Pinpoint the cell where the given text exists, returning its [x, y] midpoint coordinate. 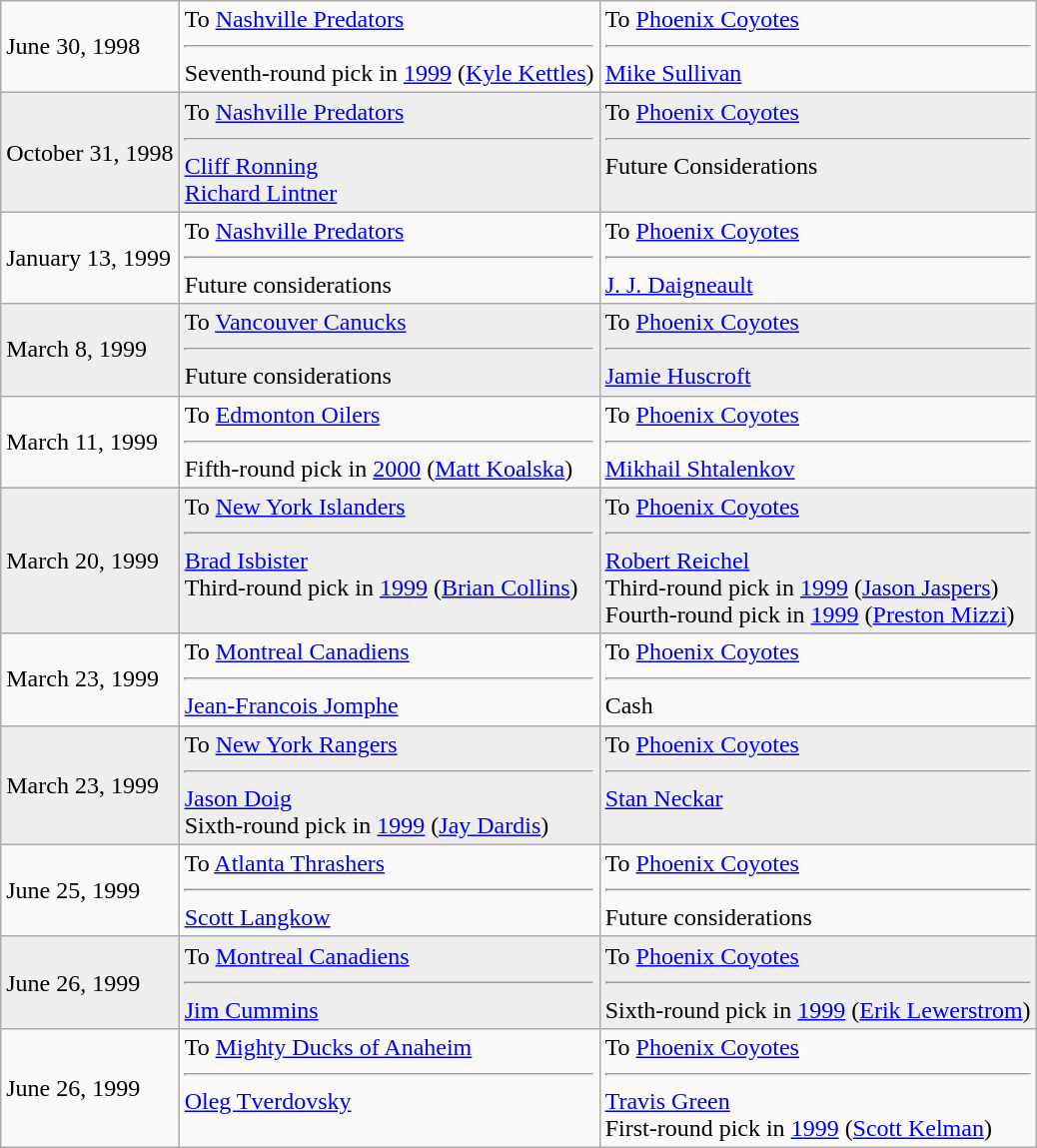
To Nashville PredatorsCliff Ronning Richard Lintner [390, 152]
To Vancouver CanucksFuture considerations [390, 350]
January 13, 1999 [90, 258]
To Phoenix CoyotesJamie Huscroft [817, 350]
To Atlanta ThrashersScott Langkow [390, 890]
To Phoenix CoyotesMikhail Shtalenkov [817, 442]
March 8, 1999 [90, 350]
To Phoenix CoyotesJ. J. Daigneault [817, 258]
June 25, 1999 [90, 890]
To New York IslandersBrad Isbister Third-round pick in 1999 (Brian Collins) [390, 561]
June 30, 1998 [90, 47]
To Phoenix CoyotesStan Neckar [817, 785]
October 31, 1998 [90, 152]
To Phoenix CoyotesTravis Green First-round pick in 1999 (Scott Kelman) [817, 1087]
To Edmonton OilersFifth-round pick in 2000 (Matt Koalska) [390, 442]
To Phoenix CoyotesRobert Reichel Third-round pick in 1999 (Jason Jaspers) Fourth-round pick in 1999 (Preston Mizzi) [817, 561]
To Montreal CanadiensJean-Francois Jomphe [390, 679]
To Phoenix CoyotesMike Sullivan [817, 47]
To Phoenix CoyotesSixth-round pick in 1999 (Erik Lewerstrom) [817, 982]
To Mighty Ducks of AnaheimOleg Tverdovsky [390, 1087]
To Phoenix CoyotesFuture Considerations [817, 152]
To Nashville PredatorsSeventh-round pick in 1999 (Kyle Kettles) [390, 47]
To Phoenix CoyotesFuture considerations [817, 890]
To New York RangersJason Doig Sixth-round pick in 1999 (Jay Dardis) [390, 785]
To Phoenix CoyotesCash [817, 679]
March 20, 1999 [90, 561]
March 11, 1999 [90, 442]
To Nashville PredatorsFuture considerations [390, 258]
To Montreal CanadiensJim Cummins [390, 982]
